Output the [X, Y] coordinate of the center of the cell containing the given text.  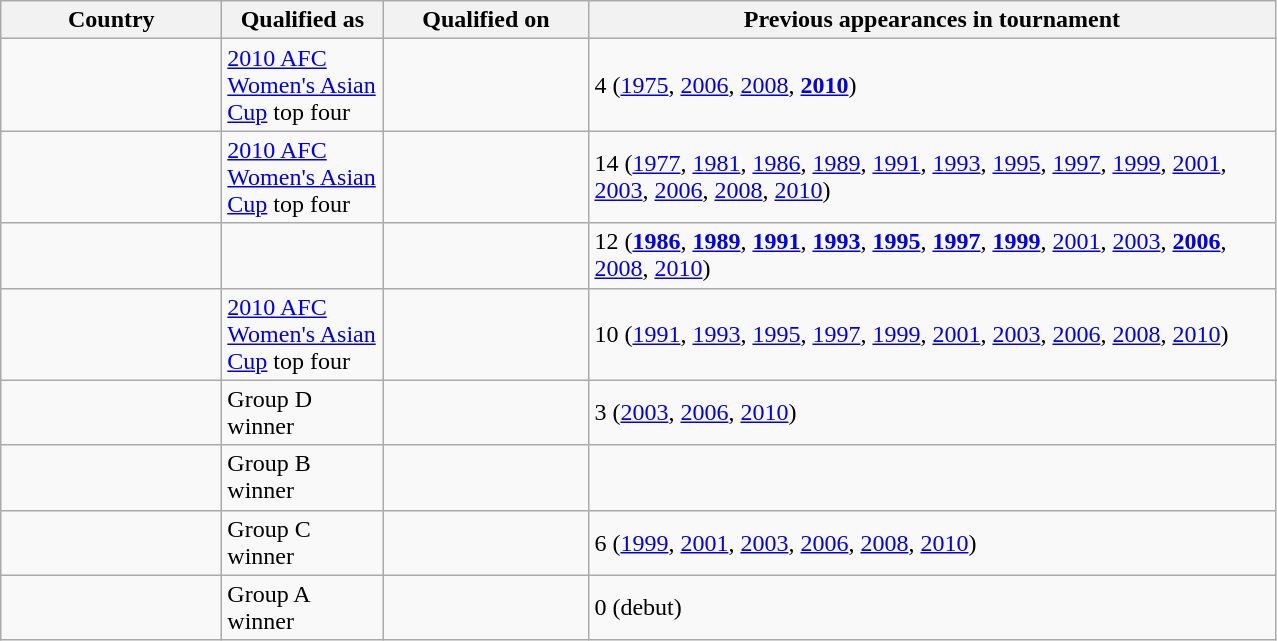
14 (1977, 1981, 1986, 1989, 1991, 1993, 1995, 1997, 1999, 2001, 2003, 2006, 2008, 2010) [932, 177]
12 (1986, 1989, 1991, 1993, 1995, 1997, 1999, 2001, 2003, 2006, 2008, 2010) [932, 256]
Group D winner [302, 412]
Group C winner [302, 542]
Group B winner [302, 478]
6 (1999, 2001, 2003, 2006, 2008, 2010) [932, 542]
Qualified on [486, 20]
10 (1991, 1993, 1995, 1997, 1999, 2001, 2003, 2006, 2008, 2010) [932, 334]
Country [112, 20]
Qualified as [302, 20]
Group A winner [302, 608]
0 (debut) [932, 608]
Previous appearances in tournament [932, 20]
4 (1975, 2006, 2008, 2010) [932, 85]
3 (2003, 2006, 2010) [932, 412]
